Search for the cell housing the specified text and yield its (X, Y) center coordinate. 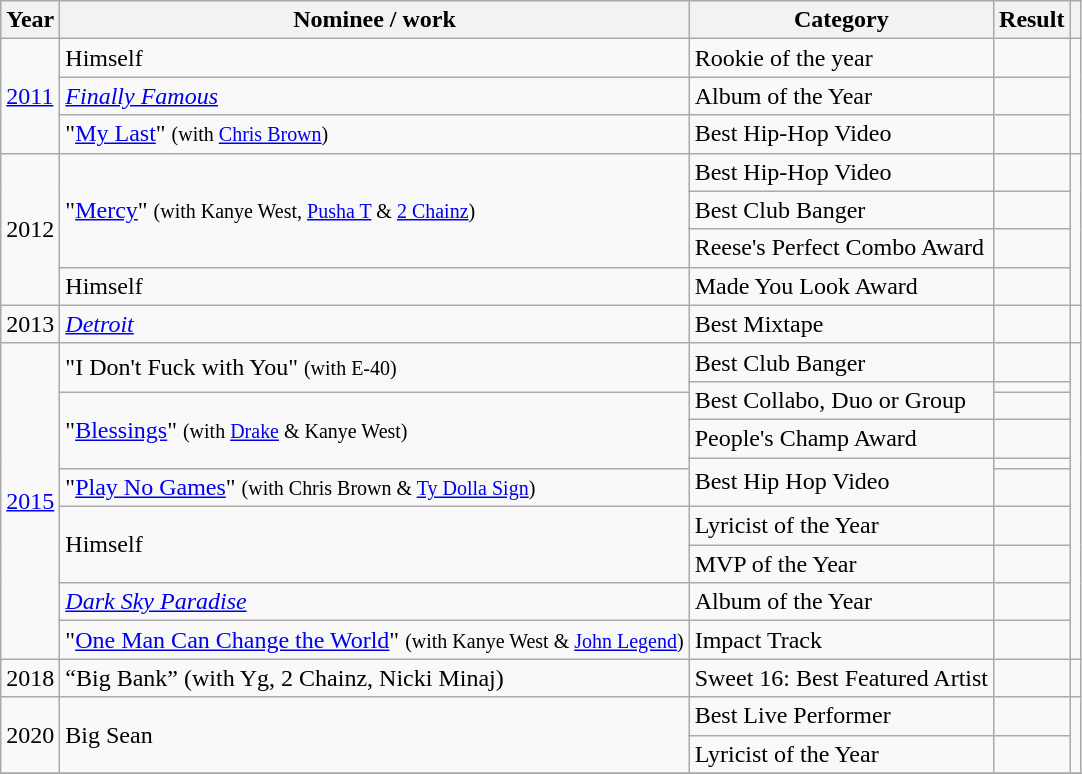
Rookie of the year (841, 58)
Best Collabo, Duo or Group (841, 400)
Finally Famous (374, 96)
Made You Look Award (841, 286)
2012 (30, 229)
Big Sean (374, 735)
Detroit (374, 324)
"My Last" (with Chris Brown) (374, 134)
Best Mixtape (841, 324)
Year (30, 20)
"Mercy" (with Kanye West, Pusha T & 2 Chainz) (374, 210)
2013 (30, 324)
MVP of the Year (841, 564)
2015 (30, 501)
Category (841, 20)
Sweet 16: Best Featured Artist (841, 678)
2011 (30, 96)
2018 (30, 678)
Best Live Performer (841, 716)
Result (1032, 20)
Best Hip Hop Video (841, 482)
People's Champ Award (841, 438)
Nominee / work (374, 20)
“Big Bank” (with Yg, 2 Chainz, Nicki Minaj) (374, 678)
Impact Track (841, 640)
Reese's Perfect Combo Award (841, 248)
"Play No Games" (with Chris Brown & Ty Dolla Sign) (374, 488)
Dark Sky Paradise (374, 602)
"I Don't Fuck with You" (with E-40) (374, 368)
"One Man Can Change the World" (with Kanye West & John Legend) (374, 640)
"Blessings" (with Drake & Kanye West) (374, 430)
2020 (30, 735)
